Find where the given text appears and provide that cell's center as (X, Y) coordinate. 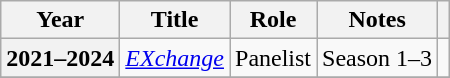
EXchange (175, 58)
Season 1–3 (378, 58)
Panelist (274, 58)
2021–2024 (60, 58)
Notes (378, 20)
Title (175, 20)
Role (274, 20)
Year (60, 20)
